Pinpoint the cell where the given text exists, returning its [x, y] midpoint coordinate. 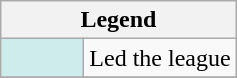
Led the league [160, 58]
Legend [118, 20]
